Return the (x, y) coordinate for the center point of the cell that contains the specified text.  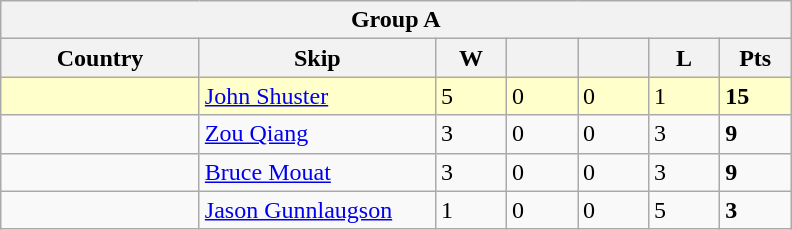
Group A (396, 20)
John Shuster (317, 96)
Skip (317, 58)
Zou Qiang (317, 134)
Country (100, 58)
W (470, 58)
Jason Gunnlaugson (317, 210)
L (684, 58)
Bruce Mouat (317, 172)
Pts (756, 58)
15 (756, 96)
